From the cell containing the given text, extract its center point as (x, y) coordinate. 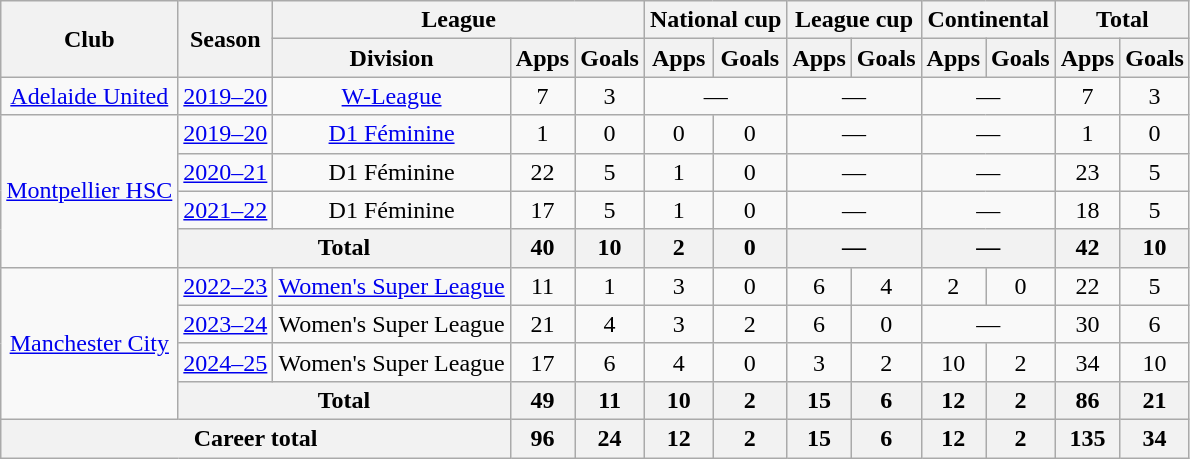
135 (1087, 438)
League cup (854, 20)
23 (1087, 172)
League (459, 20)
30 (1087, 324)
2024–25 (226, 362)
18 (1087, 210)
Montpellier HSC (90, 191)
2020–21 (226, 172)
24 (610, 438)
2023–24 (226, 324)
Division (392, 58)
42 (1087, 248)
National cup (715, 20)
40 (542, 248)
49 (542, 400)
86 (1087, 400)
W-League (392, 96)
Career total (256, 438)
Manchester City (90, 343)
Adelaide United (90, 96)
Continental (988, 20)
Club (90, 39)
2022–23 (226, 286)
Season (226, 39)
2021–22 (226, 210)
96 (542, 438)
